Search for the cell housing the specified text and yield its [x, y] center coordinate. 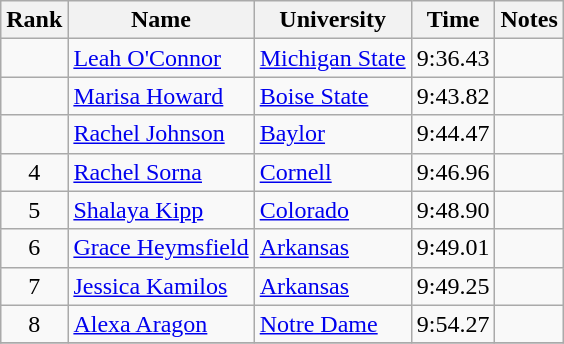
4 [34, 172]
Rachel Johnson [161, 134]
7 [34, 286]
Notes [529, 20]
Michigan State [332, 58]
Jessica Kamilos [161, 286]
Grace Heymsfield [161, 248]
Alexa Aragon [161, 324]
Rachel Sorna [161, 172]
Marisa Howard [161, 96]
9:49.25 [453, 286]
Shalaya Kipp [161, 210]
8 [34, 324]
9:43.82 [453, 96]
5 [34, 210]
Name [161, 20]
Boise State [332, 96]
Baylor [332, 134]
9:44.47 [453, 134]
6 [34, 248]
Time [453, 20]
Rank [34, 20]
9:36.43 [453, 58]
University [332, 20]
Cornell [332, 172]
Notre Dame [332, 324]
Leah O'Connor [161, 58]
9:49.01 [453, 248]
9:54.27 [453, 324]
9:46.96 [453, 172]
9:48.90 [453, 210]
Colorado [332, 210]
